For the text-containing cell, return its midpoint in (x, y) coordinate format. 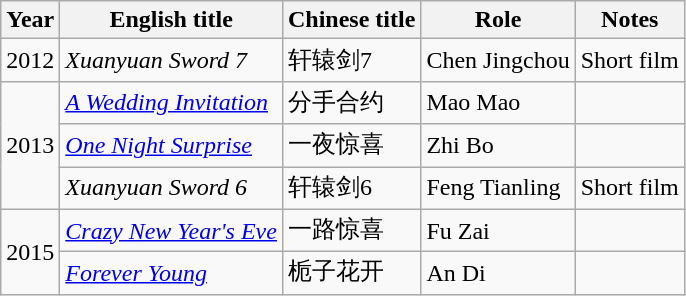
English title (172, 20)
一路惊喜 (351, 230)
Crazy New Year's Eve (172, 230)
2012 (30, 60)
分手合约 (351, 102)
Feng Tianling (498, 188)
Chinese title (351, 20)
栀子花开 (351, 274)
Xuanyuan Sword 7 (172, 60)
Mao Mao (498, 102)
轩辕剑7 (351, 60)
Forever Young (172, 274)
Notes (630, 20)
2015 (30, 252)
Year (30, 20)
Zhi Bo (498, 146)
Xuanyuan Sword 6 (172, 188)
一夜惊喜 (351, 146)
Role (498, 20)
2013 (30, 145)
An Di (498, 274)
Chen Jingchou (498, 60)
Fu Zai (498, 230)
A Wedding Invitation (172, 102)
轩辕剑6 (351, 188)
One Night Surprise (172, 146)
